Search for the cell housing the specified text and yield its (x, y) center coordinate. 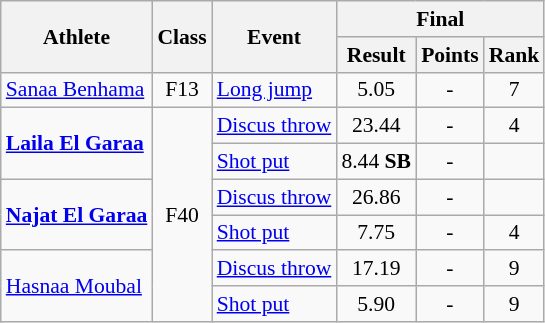
Points (450, 55)
5.05 (376, 90)
7.75 (376, 233)
Laila El Garaa (77, 144)
8.44 SB (376, 162)
Rank (514, 55)
Final (440, 19)
Long jump (274, 90)
F13 (182, 90)
17.19 (376, 269)
5.90 (376, 304)
Najat El Garaa (77, 214)
7 (514, 90)
Athlete (77, 36)
Sanaa Benhama (77, 90)
Result (376, 55)
26.86 (376, 197)
Class (182, 36)
Event (274, 36)
Hasnaa Moubal (77, 286)
23.44 (376, 126)
F40 (182, 215)
